Pinpoint the cell where the given text exists, returning its (X, Y) midpoint coordinate. 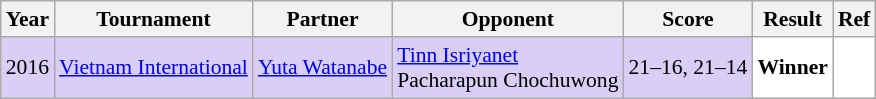
Vietnam International (154, 68)
Tournament (154, 19)
Partner (322, 19)
Opponent (508, 19)
21–16, 21–14 (688, 68)
Score (688, 19)
Yuta Watanabe (322, 68)
Year (28, 19)
Result (792, 19)
Tinn Isriyanet Pacharapun Chochuwong (508, 68)
Ref (854, 19)
2016 (28, 68)
Winner (792, 68)
